Pinpoint the cell where the given text exists, returning its [x, y] midpoint coordinate. 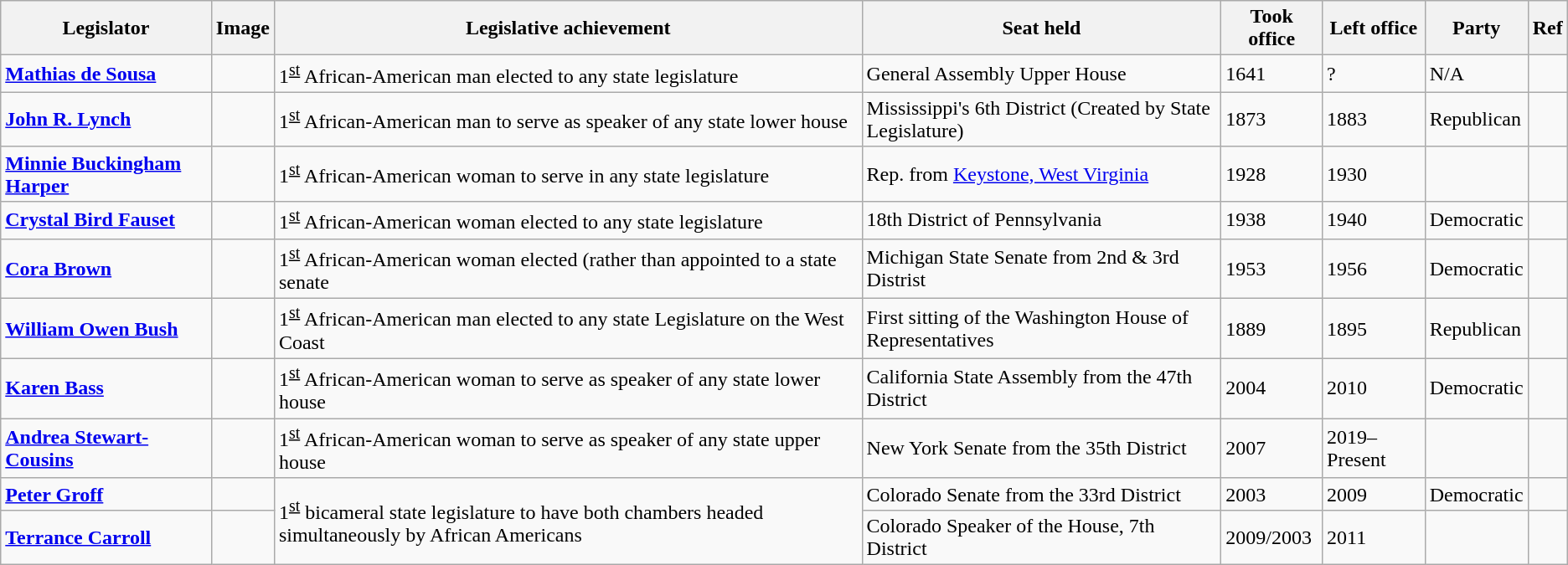
2011 [1374, 537]
2019–Present [1374, 449]
1st African-American man elected to any state Legislature on the West Coast [568, 329]
1st bicameral state legislature to have both chambers headed simultaneously by African Americans [568, 521]
Crystal Bird Fauset [106, 219]
1940 [1374, 219]
Peter Groff [106, 494]
2009 [1374, 494]
Mississippi's 6th District (Created by State Legislature) [1042, 119]
1953 [1271, 269]
1st African-American man elected to any state legislature [568, 74]
1956 [1374, 269]
1st African-American woman to serve as speaker of any state lower house [568, 388]
Party [1476, 28]
1938 [1271, 219]
Mathias de Sousa [106, 74]
18th District of Pennsylvania [1042, 219]
Rep. from Keystone, West Virginia [1042, 174]
N/A [1476, 74]
1930 [1374, 174]
2003 [1271, 494]
Terrance Carroll [106, 537]
Legislative achievement [568, 28]
First sitting of the Washington House of Representatives [1042, 329]
General Assembly Upper House [1042, 74]
1873 [1271, 119]
1st African-American man to serve as speaker of any state lower house [568, 119]
Ref [1548, 28]
John R. Lynch [106, 119]
Seat held [1042, 28]
Minnie Buckingham Harper [106, 174]
1641 [1271, 74]
New York Senate from the 35th District [1042, 449]
2010 [1374, 388]
Andrea Stewart-Cousins [106, 449]
2007 [1271, 449]
1st African-American woman to serve in any state legislature [568, 174]
California State Assembly from the 47th District [1042, 388]
Karen Bass [106, 388]
1928 [1271, 174]
? [1374, 74]
2004 [1271, 388]
1895 [1374, 329]
Michigan State Senate from 2nd & 3rd Distrist [1042, 269]
1st African-American woman elected to any state legislature [568, 219]
Left office [1374, 28]
2009/2003 [1271, 537]
Colorado Senate from the 33rd District [1042, 494]
1883 [1374, 119]
Legislator [106, 28]
1st African-American woman to serve as speaker of any state upper house [568, 449]
Cora Brown [106, 269]
1st African-American woman elected (rather than appointed to a state senate [568, 269]
Image [243, 28]
1889 [1271, 329]
William Owen Bush [106, 329]
Took office [1271, 28]
Colorado Speaker of the House, 7th District [1042, 537]
